Detect which cell encompasses the target text, then output its [X, Y] center coordinate. 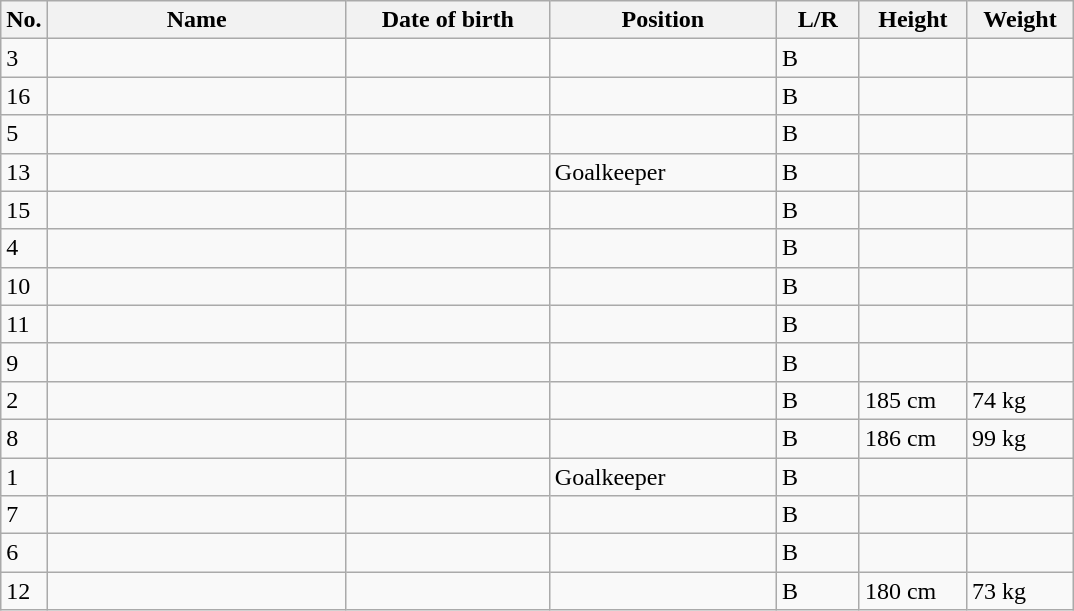
Height [912, 20]
13 [24, 172]
3 [24, 58]
6 [24, 553]
11 [24, 324]
12 [24, 591]
180 cm [912, 591]
186 cm [912, 438]
Weight [1020, 20]
L/R [818, 20]
Position [662, 20]
185 cm [912, 400]
73 kg [1020, 591]
1 [24, 477]
7 [24, 515]
8 [24, 438]
99 kg [1020, 438]
5 [24, 134]
15 [24, 210]
Name [196, 20]
2 [24, 400]
No. [24, 20]
74 kg [1020, 400]
4 [24, 248]
10 [24, 286]
Date of birth [448, 20]
9 [24, 362]
16 [24, 96]
